Scan for the cell matching the given text and deliver its [x, y] coordinate at center. 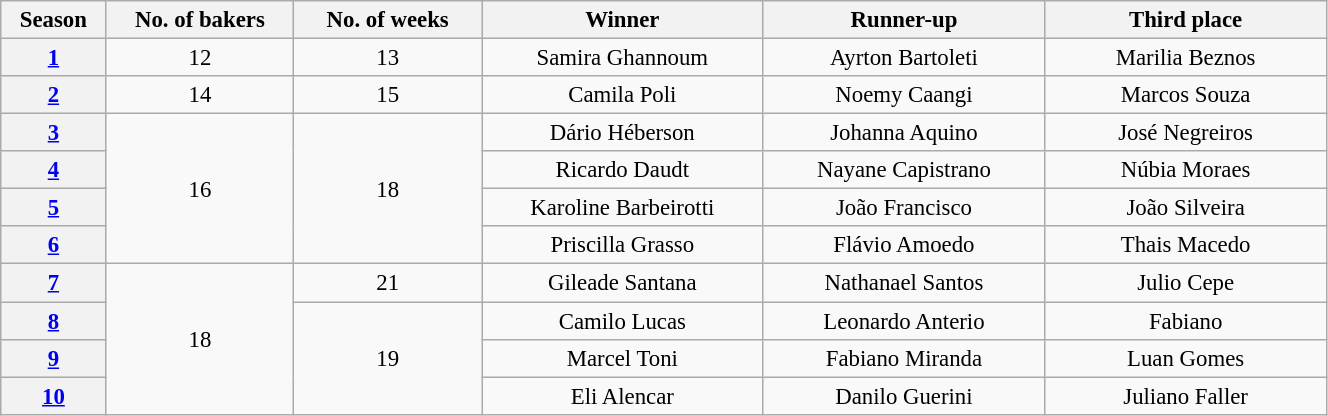
No. of weeks [388, 20]
2 [54, 95]
Dário Héberson [623, 133]
Marcos Souza [1186, 95]
13 [388, 58]
Eli Alencar [623, 396]
Fabiano Miranda [904, 358]
Fabiano [1186, 321]
Leonardo Anterio [904, 321]
4 [54, 170]
Juliano Faller [1186, 396]
Gileade Santana [623, 283]
Ricardo Daudt [623, 170]
Ayrton Bartoleti [904, 58]
Third place [1186, 20]
6 [54, 245]
Winner [623, 20]
Nathanael Santos [904, 283]
Marcel Toni [623, 358]
10 [54, 396]
1 [54, 58]
8 [54, 321]
12 [200, 58]
José Negreiros [1186, 133]
19 [388, 358]
14 [200, 95]
Flávio Amoedo [904, 245]
Nayane Capistrano [904, 170]
Camila Poli [623, 95]
Samira Ghannoum [623, 58]
Julio Cepe [1186, 283]
Núbia Moraes [1186, 170]
5 [54, 208]
7 [54, 283]
Thais Macedo [1186, 245]
9 [54, 358]
Noemy Caangi [904, 95]
Karoline Barbeirotti [623, 208]
Marilia Beznos [1186, 58]
3 [54, 133]
21 [388, 283]
Priscilla Grasso [623, 245]
Season [54, 20]
Danilo Guerini [904, 396]
João Silveira [1186, 208]
No. of bakers [200, 20]
16 [200, 189]
Luan Gomes [1186, 358]
15 [388, 95]
Johanna Aquino [904, 133]
João Francisco [904, 208]
Runner-up [904, 20]
Camilo Lucas [623, 321]
